Output the (x, y) coordinate of the center of the cell containing the given text.  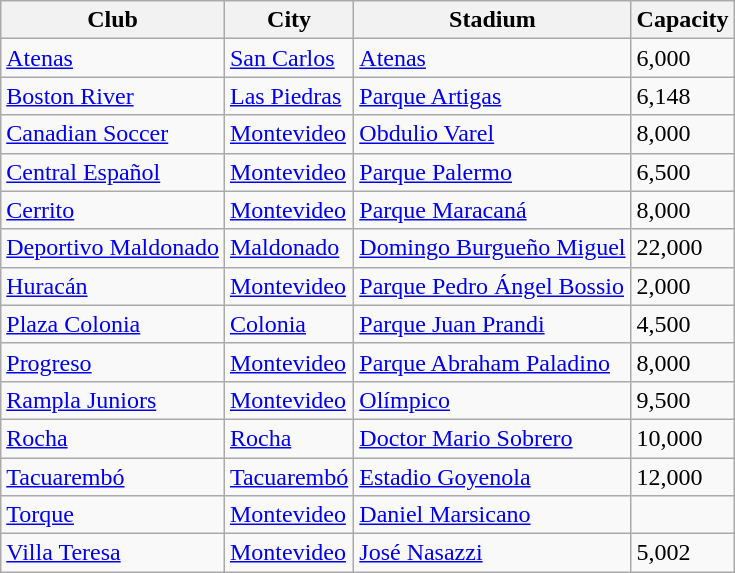
Olímpico (492, 400)
City (288, 20)
Club (113, 20)
9,500 (682, 400)
4,500 (682, 324)
Stadium (492, 20)
Villa Teresa (113, 553)
12,000 (682, 477)
Boston River (113, 96)
Cerrito (113, 210)
5,002 (682, 553)
Deportivo Maldonado (113, 248)
6,000 (682, 58)
Domingo Burgueño Miguel (492, 248)
Progreso (113, 362)
José Nasazzi (492, 553)
6,500 (682, 172)
Parque Maracaná (492, 210)
Las Piedras (288, 96)
10,000 (682, 438)
Plaza Colonia (113, 324)
Obdulio Varel (492, 134)
Huracán (113, 286)
Parque Pedro Ángel Bossio (492, 286)
Daniel Marsicano (492, 515)
Parque Juan Prandi (492, 324)
Estadio Goyenola (492, 477)
22,000 (682, 248)
Capacity (682, 20)
Central Español (113, 172)
Parque Abraham Paladino (492, 362)
Doctor Mario Sobrero (492, 438)
Parque Palermo (492, 172)
Torque (113, 515)
Parque Artigas (492, 96)
2,000 (682, 286)
Canadian Soccer (113, 134)
Rampla Juniors (113, 400)
6,148 (682, 96)
Maldonado (288, 248)
San Carlos (288, 58)
Colonia (288, 324)
